Search for the cell housing the specified text and yield its (x, y) center coordinate. 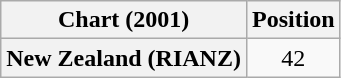
42 (293, 58)
Chart (2001) (124, 20)
Position (293, 20)
New Zealand (RIANZ) (124, 58)
